Capture the cell that displays the provided text and extract its [X, Y] central coordinate. 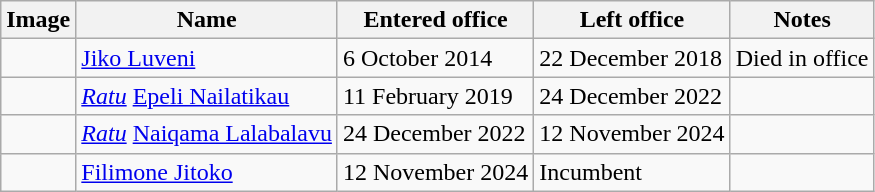
Notes [802, 20]
Ratu Epeli Nailatikau [207, 96]
Filimone Jitoko [207, 172]
11 February 2019 [435, 96]
Left office [632, 20]
22 December 2018 [632, 58]
6 October 2014 [435, 58]
Image [38, 20]
Died in office [802, 58]
Name [207, 20]
Jiko Luveni [207, 58]
Incumbent [632, 172]
Entered office [435, 20]
Ratu Naiqama Lalabalavu [207, 134]
